Detect which cell encompasses the target text, then output its [x, y] center coordinate. 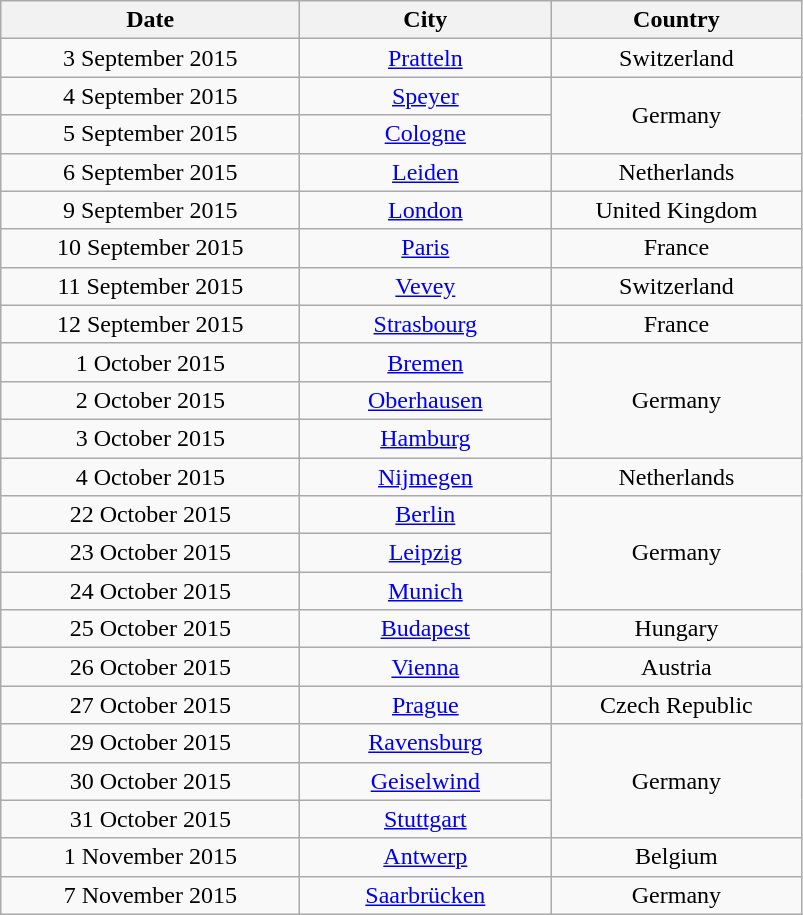
24 October 2015 [150, 591]
Budapest [426, 629]
Austria [676, 667]
1 October 2015 [150, 362]
Speyer [426, 96]
Stuttgart [426, 819]
Oberhausen [426, 400]
27 October 2015 [150, 705]
City [426, 20]
1 November 2015 [150, 857]
Munich [426, 591]
3 September 2015 [150, 58]
22 October 2015 [150, 515]
6 September 2015 [150, 172]
Leipzig [426, 553]
Bremen [426, 362]
Prague [426, 705]
7 November 2015 [150, 895]
29 October 2015 [150, 743]
United Kingdom [676, 210]
4 October 2015 [150, 477]
Belgium [676, 857]
Country [676, 20]
Nijmegen [426, 477]
Hamburg [426, 438]
2 October 2015 [150, 400]
3 October 2015 [150, 438]
Hungary [676, 629]
10 September 2015 [150, 248]
Saarbrücken [426, 895]
Antwerp [426, 857]
Geiselwind [426, 781]
23 October 2015 [150, 553]
Date [150, 20]
Vienna [426, 667]
4 September 2015 [150, 96]
Strasbourg [426, 324]
11 September 2015 [150, 286]
31 October 2015 [150, 819]
12 September 2015 [150, 324]
26 October 2015 [150, 667]
Czech Republic [676, 705]
5 September 2015 [150, 134]
30 October 2015 [150, 781]
Leiden [426, 172]
Ravensburg [426, 743]
Vevey [426, 286]
London [426, 210]
Paris [426, 248]
Pratteln [426, 58]
25 October 2015 [150, 629]
9 September 2015 [150, 210]
Cologne [426, 134]
Berlin [426, 515]
